From the cell containing the given text, extract its center point as [X, Y] coordinate. 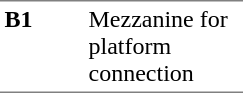
Mezzanine for platform connection [164, 46]
B1 [42, 46]
